For the text-containing cell, return its midpoint in [x, y] coordinate format. 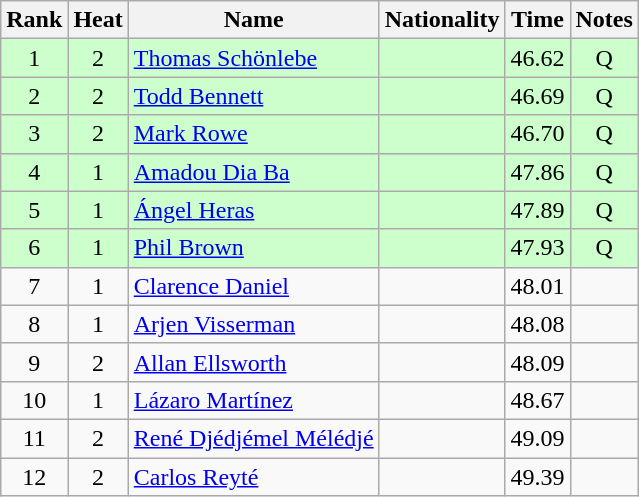
49.39 [538, 477]
8 [34, 324]
48.67 [538, 400]
Carlos Reyté [254, 477]
46.62 [538, 58]
Nationality [442, 20]
4 [34, 172]
6 [34, 248]
48.09 [538, 362]
12 [34, 477]
11 [34, 438]
10 [34, 400]
48.01 [538, 286]
Name [254, 20]
5 [34, 210]
Ángel Heras [254, 210]
47.89 [538, 210]
Lázaro Martínez [254, 400]
Arjen Visserman [254, 324]
Heat [98, 20]
René Djédjémel Mélédjé [254, 438]
Rank [34, 20]
Clarence Daniel [254, 286]
48.08 [538, 324]
47.93 [538, 248]
Time [538, 20]
Todd Bennett [254, 96]
46.69 [538, 96]
Phil Brown [254, 248]
Thomas Schönlebe [254, 58]
Allan Ellsworth [254, 362]
49.09 [538, 438]
47.86 [538, 172]
46.70 [538, 134]
3 [34, 134]
Amadou Dia Ba [254, 172]
9 [34, 362]
Notes [604, 20]
Mark Rowe [254, 134]
7 [34, 286]
